Extract the [x, y] coordinate from the center of the cell holding the provided text.  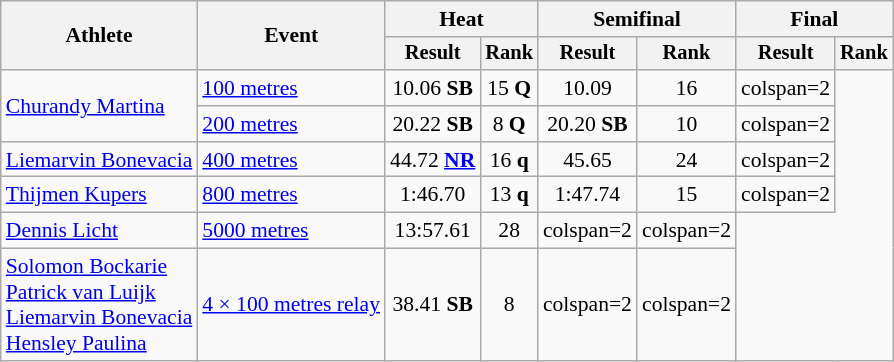
4 × 100 metres relay [291, 305]
10.09 [588, 88]
44.72 NR [432, 160]
Thijmen Kupers [100, 195]
13:57.61 [432, 231]
28 [509, 231]
20.22 SB [432, 124]
8 [509, 305]
5000 metres [291, 231]
10 [686, 124]
13 q [509, 195]
800 metres [291, 195]
1:47.74 [588, 195]
Semifinal [637, 19]
200 metres [291, 124]
45.65 [588, 160]
16 q [509, 160]
15 [686, 195]
100 metres [291, 88]
Liemarvin Bonevacia [100, 160]
1:46.70 [432, 195]
8 Q [509, 124]
Athlete [100, 36]
15 Q [509, 88]
20.20 SB [588, 124]
16 [686, 88]
Event [291, 36]
Dennis Licht [100, 231]
Churandy Martina [100, 106]
Heat [462, 19]
400 metres [291, 160]
Final [814, 19]
24 [686, 160]
38.41 SB [432, 305]
10.06 SB [432, 88]
Solomon BockariePatrick van LuijkLiemarvin BonevaciaHensley Paulina [100, 305]
